Return the [X, Y] coordinate for the center point of the cell that contains the specified text.  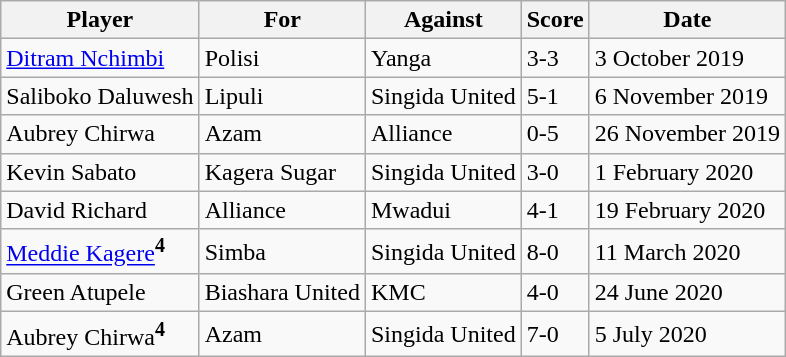
Aubrey Chirwa [100, 134]
5 July 2020 [687, 334]
3 October 2019 [687, 58]
8-0 [555, 252]
Ditram Nchimbi [100, 58]
David Richard [100, 210]
Polisi [282, 58]
Date [687, 20]
4-0 [555, 293]
Kagera Sugar [282, 172]
For [282, 20]
Aubrey Chirwa4 [100, 334]
3-3 [555, 58]
Against [443, 20]
1 February 2020 [687, 172]
Score [555, 20]
26 November 2019 [687, 134]
Green Atupele [100, 293]
Player [100, 20]
Kevin Sabato [100, 172]
Yanga [443, 58]
3-0 [555, 172]
19 February 2020 [687, 210]
4-1 [555, 210]
Lipuli [282, 96]
7-0 [555, 334]
Mwadui [443, 210]
Saliboko Daluwesh [100, 96]
5-1 [555, 96]
11 March 2020 [687, 252]
Meddie Kagere4 [100, 252]
KMC [443, 293]
24 June 2020 [687, 293]
6 November 2019 [687, 96]
Simba [282, 252]
0-5 [555, 134]
Biashara United [282, 293]
